From the cell containing the given text, extract its center point as (X, Y) coordinate. 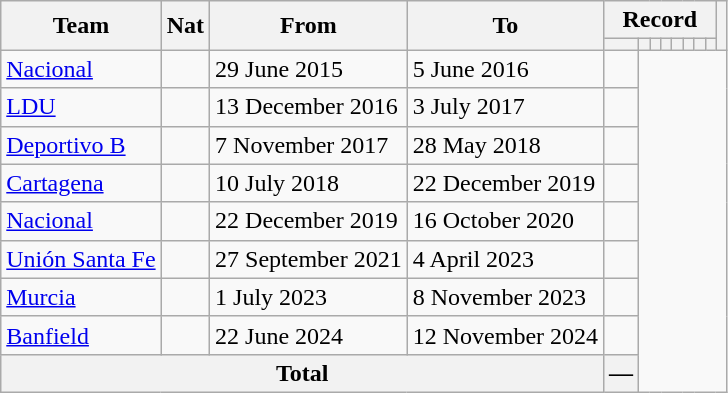
Deportivo B (81, 145)
13 December 2016 (309, 107)
Murcia (81, 297)
10 July 2018 (309, 183)
Nat (185, 26)
5 June 2016 (505, 69)
To (505, 26)
LDU (81, 107)
Unión Santa Fe (81, 259)
Record (660, 20)
1 July 2023 (309, 297)
16 October 2020 (505, 221)
Banfield (81, 335)
— (622, 373)
12 November 2024 (505, 335)
Cartagena (81, 183)
3 July 2017 (505, 107)
Team (81, 26)
4 April 2023 (505, 259)
Total (302, 373)
27 September 2021 (309, 259)
7 November 2017 (309, 145)
From (309, 26)
29 June 2015 (309, 69)
28 May 2018 (505, 145)
8 November 2023 (505, 297)
22 June 2024 (309, 335)
